Locate the cell with the specified text and output its (x, y) center coordinate. 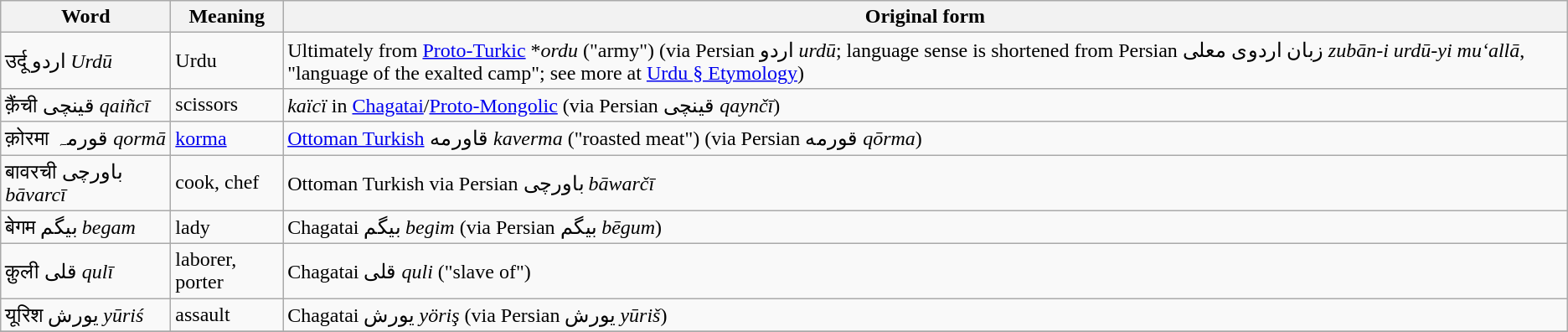
laborer, porter (227, 272)
Ottoman Turkish via Persian باورچی bāwarčī (926, 183)
Urdu (227, 60)
बेगम بیگم begam (85, 227)
उर्दू اردو Urdū (85, 60)
kaïcï in Chagatai/Proto-Mongolic (via Persian قینچی qaynčī) (926, 105)
Original form (926, 17)
cook, chef (227, 183)
assault (227, 315)
क़ोरमा قورمہ qormā (85, 138)
Meaning (227, 17)
Chagatai بیگم begim (via Persian بیگم bēgum) (926, 227)
बावरची باورچی bāvarcī (85, 183)
Ottoman Turkish قاورمه kaverma ("roasted meat") (via Persian قورمه qōrma) (926, 138)
korma (227, 138)
यूरिश یورش yūriś (85, 315)
क़ैंची قینچی qaiñcī (85, 105)
scissors (227, 105)
Chagatai یورش yöriş (via Persian یورش yūriš) (926, 315)
lady (227, 227)
Chagatai قلی quli ("slave of") (926, 272)
क़ुली قلی qulī (85, 272)
Word (85, 17)
